Capture the cell that displays the provided text and extract its [X, Y] central coordinate. 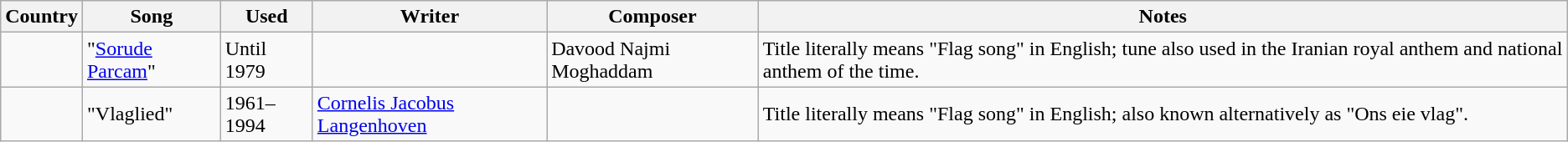
Title literally means "Flag song" in English; also known alternatively as "Ons eie vlag". [1163, 114]
Davood Najmi Moghaddam [653, 60]
Writer [429, 17]
Composer [653, 17]
Song [151, 17]
Cornelis Jacobus Langenhoven [429, 114]
1961–1994 [266, 114]
Country [42, 17]
"Sorude Parcam" [151, 60]
Title literally means "Flag song" in English; tune also used in the Iranian royal anthem and national anthem of the time. [1163, 60]
Until 1979 [266, 60]
Used [266, 17]
Notes [1163, 17]
"Vlaglied" [151, 114]
